For the text-containing cell, return its midpoint in (x, y) coordinate format. 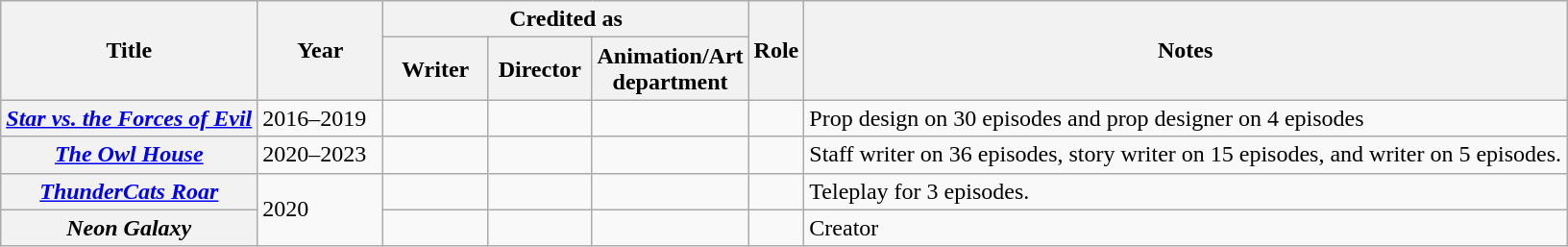
The Owl House (129, 155)
ThunderCats Roar (129, 191)
Animation/Artdepartment (671, 69)
Director (540, 69)
2020 (321, 210)
Creator (1186, 228)
Staff writer on 36 episodes, story writer on 15 episodes, and writer on 5 episodes. (1186, 155)
Writer (436, 69)
Role (776, 50)
Prop design on 30 episodes and prop designer on 4 episodes (1186, 118)
2016–2019 (321, 118)
Neon Galaxy (129, 228)
Year (321, 50)
Notes (1186, 50)
Credited as (566, 19)
Teleplay for 3 episodes. (1186, 191)
2020–2023 (321, 155)
Title (129, 50)
Star vs. the Forces of Evil (129, 118)
